Find where the given text appears and provide that cell's center as [x, y] coordinate. 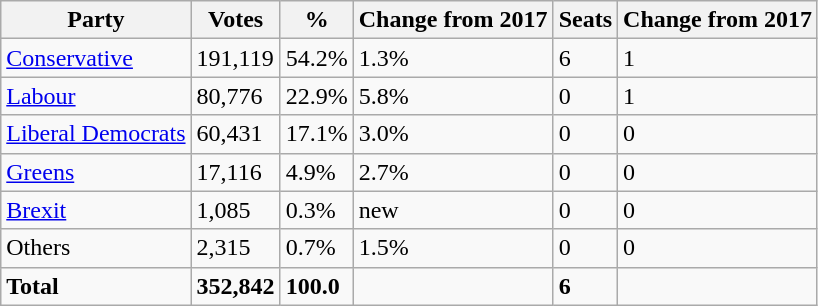
54.2% [316, 58]
new [453, 210]
5.8% [453, 96]
Liberal Democrats [96, 134]
Party [96, 20]
22.9% [316, 96]
2.7% [453, 172]
0.7% [316, 248]
Conservative [96, 58]
60,431 [236, 134]
100.0 [316, 286]
Votes [236, 20]
Seats [585, 20]
Total [96, 286]
80,776 [236, 96]
4.9% [316, 172]
Brexit [96, 210]
0.3% [316, 210]
1.5% [453, 248]
2,315 [236, 248]
17.1% [316, 134]
1.3% [453, 58]
Labour [96, 96]
17,116 [236, 172]
1,085 [236, 210]
191,119 [236, 58]
Greens [96, 172]
Others [96, 248]
352,842 [236, 286]
3.0% [453, 134]
% [316, 20]
